Scan for the cell matching the given text and deliver its [X, Y] coordinate at center. 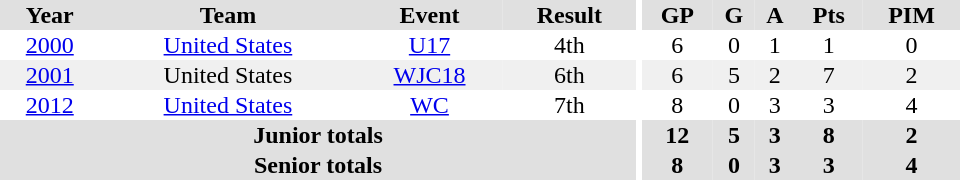
Team [228, 15]
Result [570, 15]
PIM [912, 15]
12 [678, 135]
4th [570, 45]
Pts [829, 15]
Senior totals [318, 165]
7th [570, 105]
6th [570, 75]
WC [429, 105]
A [775, 15]
2012 [50, 105]
GP [678, 15]
2001 [50, 75]
U17 [429, 45]
G [734, 15]
WJC18 [429, 75]
7 [829, 75]
2000 [50, 45]
Junior totals [318, 135]
Event [429, 15]
Year [50, 15]
